Detect which cell encompasses the target text, then output its (X, Y) center coordinate. 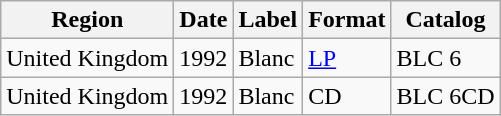
Date (204, 20)
Catalog (446, 20)
Label (268, 20)
BLC 6CD (446, 96)
Format (347, 20)
LP (347, 58)
Region (88, 20)
CD (347, 96)
BLC 6 (446, 58)
